Pinpoint the cell where the given text exists, returning its [x, y] midpoint coordinate. 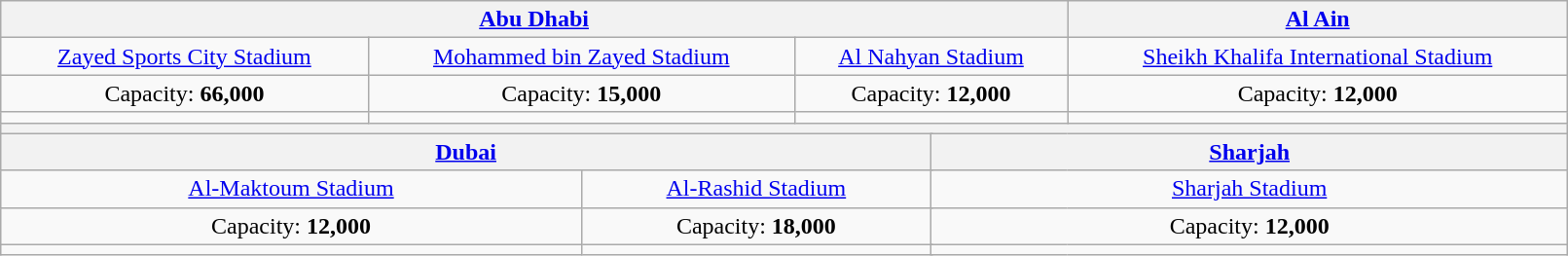
Al-Maktoum Stadium [292, 189]
Capacity: 18,000 [755, 226]
Capacity: 15,000 [581, 93]
Zayed Sports City Stadium [185, 56]
Al Nahyan Stadium [930, 56]
Sharjah Stadium [1249, 189]
Mohammed bin Zayed Stadium [581, 56]
Sheikh Khalifa International Stadium [1318, 56]
Al Ain [1318, 19]
Dubai [466, 152]
Sharjah [1249, 152]
Al-Rashid Stadium [755, 189]
Capacity: 66,000 [185, 93]
Abu Dhabi [534, 19]
